Determine the (x, y) coordinate at the center of the cell enclosing the given text.  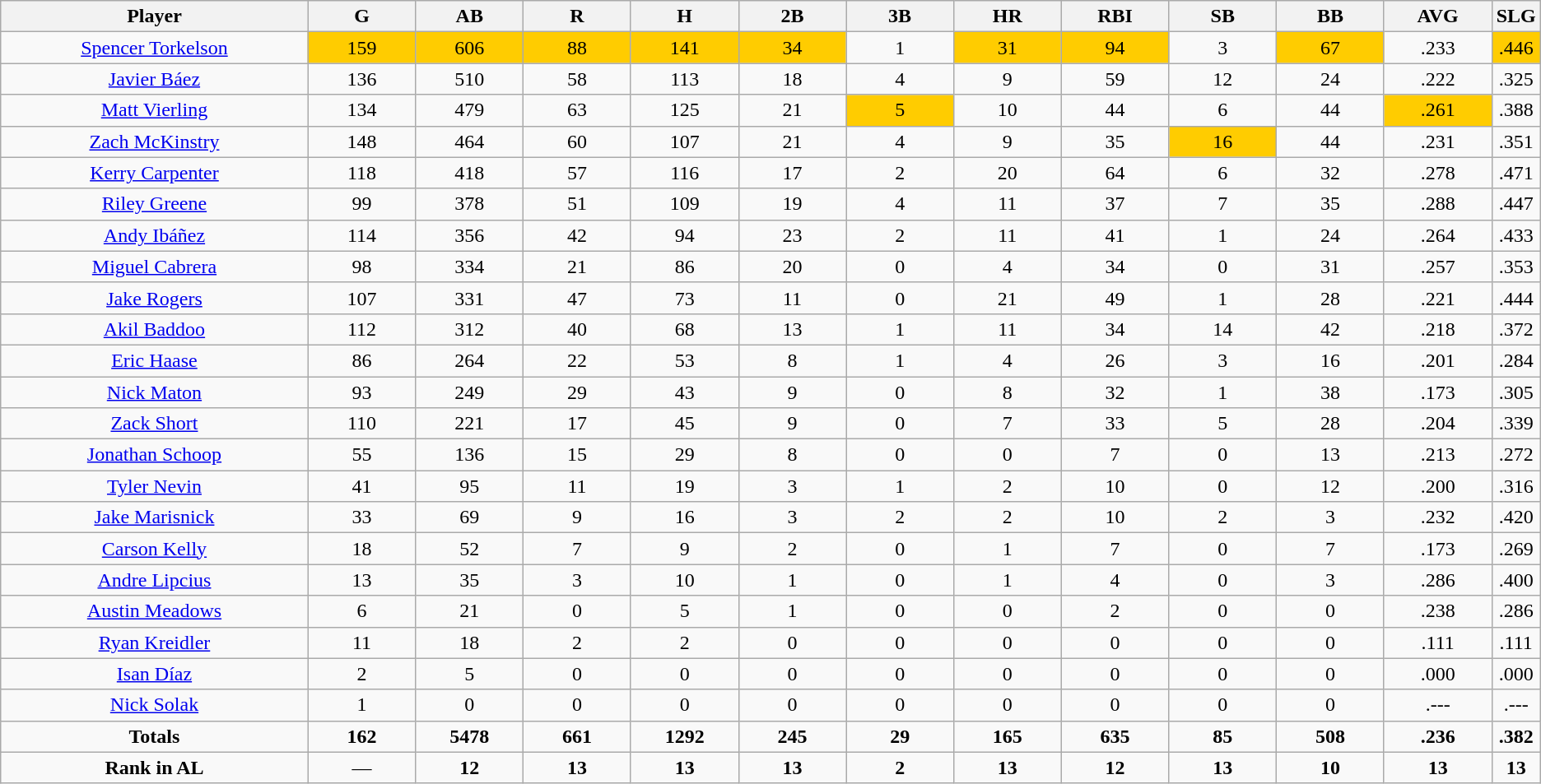
69 (469, 517)
RBI (1115, 16)
.400 (1516, 580)
165 (1008, 736)
Javier Báez (155, 79)
.269 (1516, 549)
57 (578, 173)
BB (1330, 16)
G (362, 16)
.264 (1437, 235)
110 (362, 424)
Andy Ibáñez (155, 235)
418 (469, 173)
5478 (469, 736)
63 (578, 110)
Zack Short (155, 424)
.433 (1516, 235)
2B (792, 16)
510 (469, 79)
162 (362, 736)
.222 (1437, 79)
.446 (1516, 48)
.200 (1437, 486)
Rank in AL (155, 768)
109 (685, 204)
60 (578, 141)
114 (362, 235)
99 (362, 204)
22 (578, 360)
.218 (1437, 329)
Nick Maton (155, 392)
Zach McKinstry (155, 141)
125 (685, 110)
661 (578, 736)
.284 (1516, 360)
113 (685, 79)
356 (469, 235)
.204 (1437, 424)
141 (685, 48)
53 (685, 360)
134 (362, 110)
AB (469, 16)
HR (1008, 16)
51 (578, 204)
.382 (1516, 736)
606 (469, 48)
Jake Marisnick (155, 517)
47 (578, 298)
.325 (1516, 79)
.257 (1437, 267)
93 (362, 392)
H (685, 16)
38 (1330, 392)
.272 (1516, 455)
SB (1223, 16)
.372 (1516, 329)
245 (792, 736)
Totals (155, 736)
.213 (1437, 455)
.233 (1437, 48)
.447 (1516, 204)
.278 (1437, 173)
.388 (1516, 110)
Jonathan Schoop (155, 455)
AVG (1437, 16)
.353 (1516, 267)
.316 (1516, 486)
.232 (1437, 517)
40 (578, 329)
23 (792, 235)
.201 (1437, 360)
.471 (1516, 173)
Spencer Torkelson (155, 48)
43 (685, 392)
249 (469, 392)
Andre Lipcius (155, 580)
Riley Greene (155, 204)
64 (1115, 173)
118 (362, 173)
116 (685, 173)
508 (1330, 736)
.444 (1516, 298)
312 (469, 329)
.420 (1516, 517)
635 (1115, 736)
52 (469, 549)
479 (469, 110)
26 (1115, 360)
73 (685, 298)
Ryan Kreidler (155, 643)
.221 (1437, 298)
58 (578, 79)
Player (155, 16)
49 (1115, 298)
— (362, 768)
.305 (1516, 392)
Kerry Carpenter (155, 173)
1292 (685, 736)
159 (362, 48)
Matt Vierling (155, 110)
68 (685, 329)
88 (578, 48)
3B (901, 16)
.238 (1437, 611)
67 (1330, 48)
264 (469, 360)
Miguel Cabrera (155, 267)
R (578, 16)
37 (1115, 204)
Nick Solak (155, 705)
.231 (1437, 141)
.236 (1437, 736)
Akil Baddoo (155, 329)
.288 (1437, 204)
Austin Meadows (155, 611)
45 (685, 424)
464 (469, 141)
14 (1223, 329)
.351 (1516, 141)
.339 (1516, 424)
334 (469, 267)
15 (578, 455)
331 (469, 298)
98 (362, 267)
112 (362, 329)
SLG (1516, 16)
Jake Rogers (155, 298)
378 (469, 204)
95 (469, 486)
148 (362, 141)
85 (1223, 736)
55 (362, 455)
59 (1115, 79)
Carson Kelly (155, 549)
.261 (1437, 110)
221 (469, 424)
Tyler Nevin (155, 486)
Eric Haase (155, 360)
Isan Díaz (155, 674)
